Provide the (x, y) coordinate of the cell's center where the given text is located.  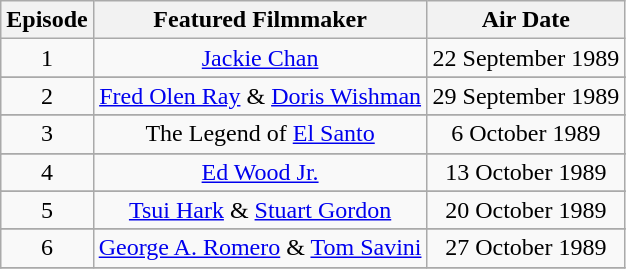
Episode (47, 20)
6 (47, 248)
5 (47, 210)
22 September 1989 (526, 58)
Tsui Hark & Stuart Gordon (260, 210)
1 (47, 58)
3 (47, 134)
Featured Filmmaker (260, 20)
27 October 1989 (526, 248)
Ed Wood Jr. (260, 172)
Fred Olen Ray & Doris Wishman (260, 96)
Jackie Chan (260, 58)
2 (47, 96)
Air Date (526, 20)
29 September 1989 (526, 96)
George A. Romero & Tom Savini (260, 248)
13 October 1989 (526, 172)
The Legend of El Santo (260, 134)
6 October 1989 (526, 134)
4 (47, 172)
20 October 1989 (526, 210)
